Pinpoint the cell where the given text exists, returning its (x, y) midpoint coordinate. 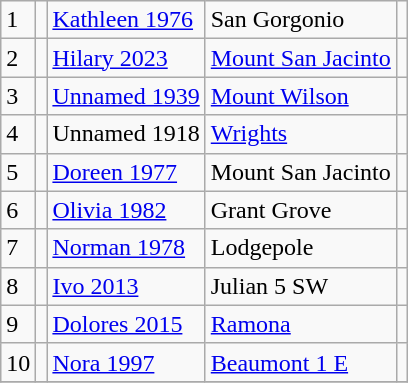
Julian 5 SW (300, 286)
6 (18, 210)
Mount Wilson (300, 96)
Hilary 2023 (126, 58)
Olivia 1982 (126, 210)
9 (18, 324)
3 (18, 96)
7 (18, 248)
Dolores 2015 (126, 324)
Unnamed 1918 (126, 134)
Kathleen 1976 (126, 20)
Ramona (300, 324)
Beaumont 1 E (300, 362)
Doreen 1977 (126, 172)
Lodgepole (300, 248)
5 (18, 172)
Grant Grove (300, 210)
Ivo 2013 (126, 286)
8 (18, 286)
Unnamed 1939 (126, 96)
San Gorgonio (300, 20)
2 (18, 58)
1 (18, 20)
4 (18, 134)
Nora 1997 (126, 362)
Wrights (300, 134)
10 (18, 362)
Norman 1978 (126, 248)
